Provide the (X, Y) coordinate of the cell's center where the given text is located.  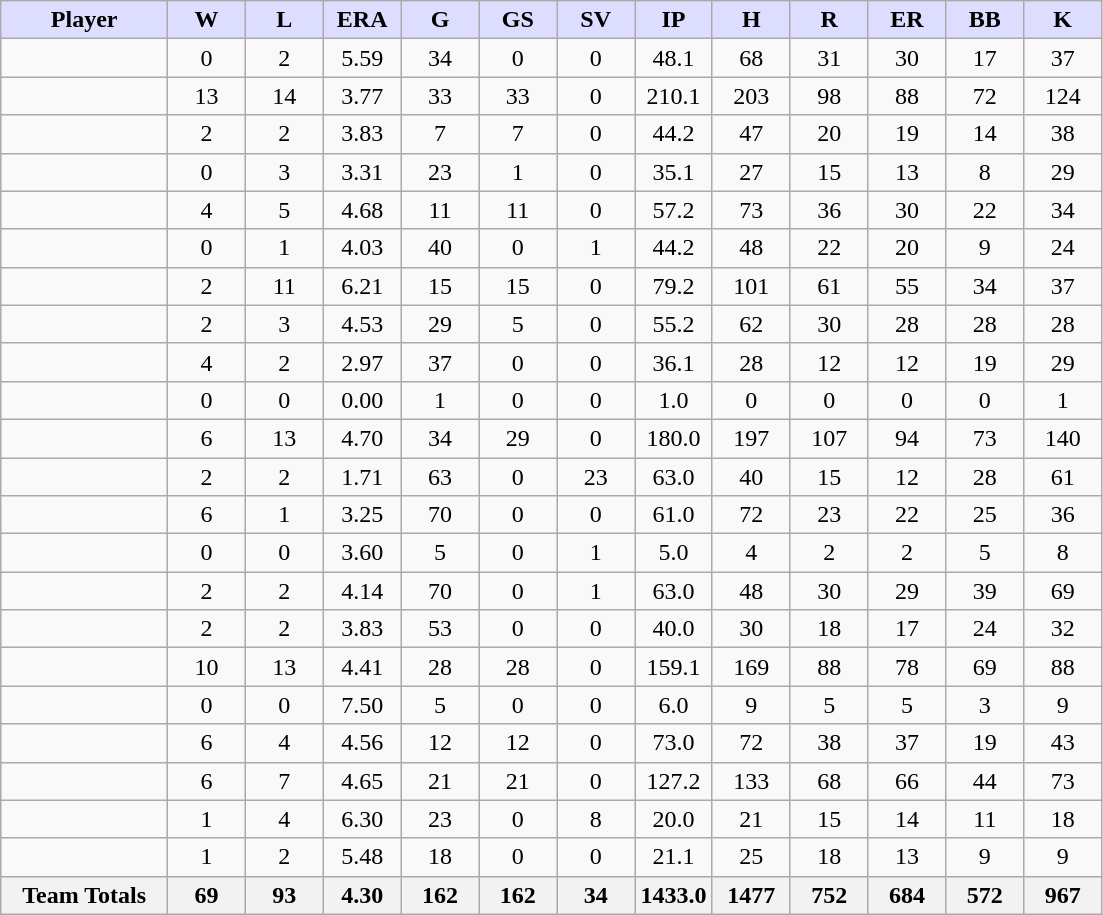
203 (751, 96)
39 (985, 591)
BB (985, 20)
210.1 (674, 96)
107 (829, 438)
197 (751, 438)
2.97 (362, 362)
L (284, 20)
ER (907, 20)
62 (751, 324)
73.0 (674, 743)
57.2 (674, 210)
4.03 (362, 248)
5.0 (674, 553)
93 (284, 895)
53 (440, 629)
32 (1063, 629)
3.25 (362, 515)
R (829, 20)
6.21 (362, 286)
21.1 (674, 857)
684 (907, 895)
35.1 (674, 172)
4.68 (362, 210)
66 (907, 781)
GS (518, 20)
79.2 (674, 286)
W (207, 20)
G (440, 20)
43 (1063, 743)
1.71 (362, 477)
7.50 (362, 705)
Player (84, 20)
40.0 (674, 629)
127.2 (674, 781)
31 (829, 58)
6.30 (362, 819)
1477 (751, 895)
169 (751, 667)
1.0 (674, 400)
44 (985, 781)
78 (907, 667)
36.1 (674, 362)
48.1 (674, 58)
3.31 (362, 172)
180.0 (674, 438)
752 (829, 895)
IP (674, 20)
Team Totals (84, 895)
63 (440, 477)
4.70 (362, 438)
967 (1063, 895)
572 (985, 895)
1433.0 (674, 895)
124 (1063, 96)
20.0 (674, 819)
4.53 (362, 324)
4.14 (362, 591)
98 (829, 96)
4.41 (362, 667)
3.77 (362, 96)
5.48 (362, 857)
4.56 (362, 743)
61.0 (674, 515)
SV (596, 20)
27 (751, 172)
5.59 (362, 58)
ERA (362, 20)
3.60 (362, 553)
0.00 (362, 400)
6.0 (674, 705)
133 (751, 781)
55.2 (674, 324)
4.65 (362, 781)
K (1063, 20)
10 (207, 667)
55 (907, 286)
140 (1063, 438)
4.30 (362, 895)
H (751, 20)
94 (907, 438)
159.1 (674, 667)
101 (751, 286)
47 (751, 134)
